From the cell containing the given text, extract its center point as (x, y) coordinate. 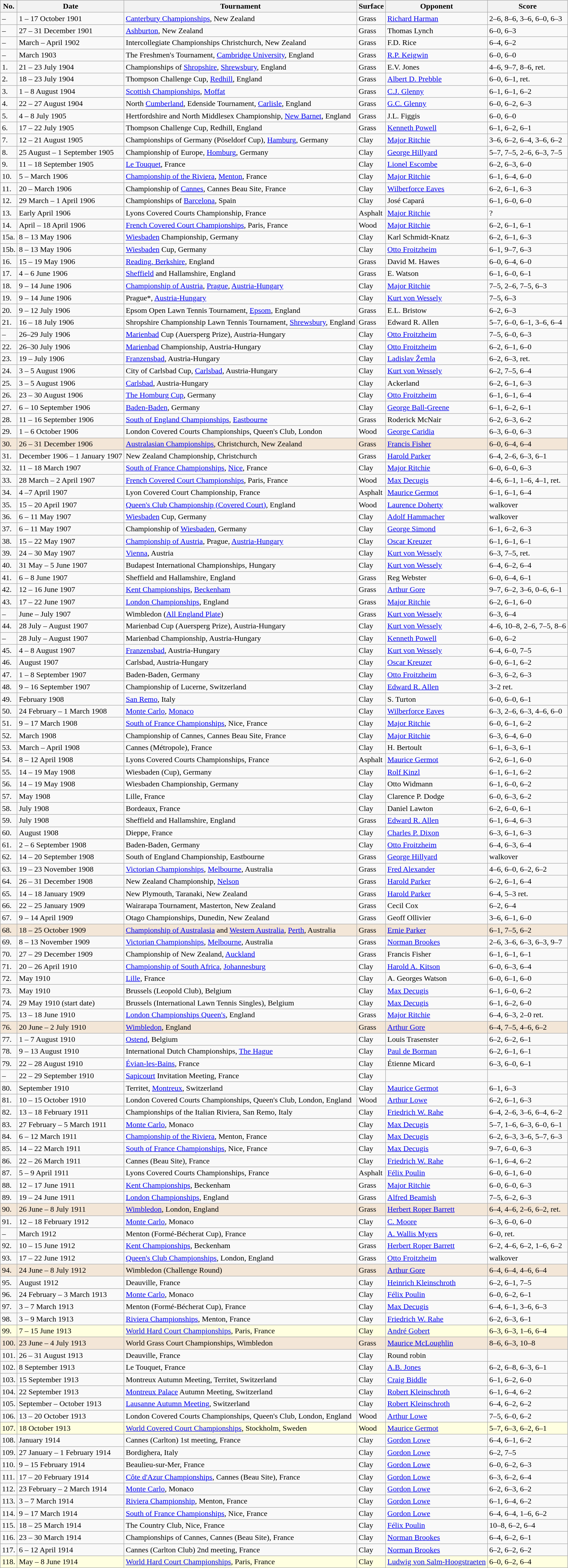
Queen's Club Championships, London, England (240, 1258)
Championship of South Africa, Johannesburg (240, 966)
Tournament (240, 6)
August 1908 (71, 833)
Daniel Lawton (436, 808)
4 – 8 August 1907 (71, 650)
20 June – 2 July 1910 (71, 1027)
George Simond (436, 529)
Rolf Kinzl (436, 772)
73. (9, 991)
22 – 28 August 1910 (71, 1064)
10. (9, 177)
83. (9, 1124)
100. (9, 1343)
10–8, 6–2, 6–4 (528, 1526)
46. (9, 663)
26 – 31 August 1913 (71, 1355)
87. (9, 1173)
6–4, 2–6, 6–3, 6–1 (528, 456)
93. (9, 1258)
65. (9, 893)
24 February – 1 March 1908 (71, 711)
6–1, 9–7, 6–3 (528, 249)
5–7, 6–0, 6–1, 3–6, 6–4 (528, 322)
13. (9, 213)
91. (9, 1222)
7–5, 6–0, 6–3 (528, 334)
Ostend, Belgium (240, 1039)
6–3, 6–2, 6–3 (528, 675)
6–3, 6–0, 6–1 (528, 1064)
J.L. Figgis (436, 116)
4 –7 April 1907 (71, 492)
4–6, 6–0, 6–2, 6–2 (528, 869)
January 1914 (71, 1440)
7. (9, 140)
Cecil Cox (436, 905)
Wimbledon (Challenge Round) (240, 1270)
29. (9, 432)
48. (9, 687)
17 – 22 June 1912 (71, 1258)
2–6, 3–6, 6–3, 6–3, 9–7 (528, 942)
6. (9, 128)
17 – 22 July 1905 (71, 128)
80. (9, 1088)
15 – 20 April 1907 (71, 504)
6–1, 7–5, 6–2 (528, 930)
Otago Championships, Dunedin, New Zealand (240, 918)
29 March – 1 April 1906 (71, 201)
6–1, 6–2, 6–3 (528, 529)
21. (9, 322)
Montreux Palace Autumn Meeting, Switzerland (240, 1392)
6–4, 6–1, 3–6, 6–3 (528, 1307)
Prague*, Austria-Hungary (240, 298)
6–0, 6–3 (528, 31)
4–6, 9–7, 8–6, ret. (528, 67)
49. (9, 699)
6–0, 6–4, 6–0 (528, 261)
3–6, 6–1, 6–0 (528, 918)
6–2, 6–2, 6–2 (528, 1550)
14 – 18 January 1909 (71, 893)
Budapest International Championships, Hungary (240, 565)
6 – 8 June 1907 (71, 578)
Richard Harman (436, 19)
1 – 7 August 1910 (71, 1039)
Sapicourt Invitation Meeting, France (240, 1076)
6–3, 6–2, 6–4 (528, 1477)
27 February – 5 March 1911 (71, 1124)
6–4, 6–2 (528, 43)
London Covered Courts Championships, Queen's Club, London (240, 432)
February 1908 (71, 699)
38. (9, 541)
69. (9, 942)
6–4, 6–2, 6–4 (528, 565)
12. (9, 201)
15 – 19 May 1906 (71, 261)
6–3, 6–4, 6–0 (528, 735)
16. (9, 261)
9 – 17 March 1908 (71, 723)
May 1908 (71, 796)
5–7, 1–6, 6–3, 6–0, 6–1 (528, 1124)
5 – March 1906 (71, 177)
94. (9, 1270)
86. (9, 1161)
79. (9, 1064)
Geoff Ollivier (436, 918)
3–6, 6–2, 6–4, 3–6, 6–2 (528, 140)
August 1912 (71, 1282)
March – April 1908 (71, 748)
30. (9, 444)
Lyons Covered Courts Championship, France (240, 213)
68. (9, 930)
98. (9, 1319)
104. (9, 1392)
Wairarapa Tournament, Masterton, New Zealand (240, 905)
17 – 22 June 1907 (71, 602)
64. (9, 881)
26. (9, 395)
8 – 13 November 1909 (71, 942)
9 – 17 March 1914 (71, 1513)
9. (9, 164)
99. (9, 1331)
6–2, 7–5, 6–4 (528, 371)
26 June – 8 July 1911 (71, 1209)
3 – 9 March 1913 (71, 1319)
6–4, 6–2, 6–2 (528, 1404)
39. (9, 553)
6–4, 5–3 ret. (528, 893)
6–4, 2–6, 3–6, 6–4, 6–2 (528, 1112)
5. (9, 116)
9–7, 6–2, 3–6, 0–6, 6–1 (528, 590)
6 – 12 April 1914 (71, 1550)
Surface (371, 6)
George Ball-Greene (436, 407)
7–5, 6–0, 6–2 (528, 1416)
E.V. Jones (436, 67)
A. Wallis Myers (436, 1234)
Round robin (436, 1355)
18 – 25 October 1909 (71, 930)
April – 18 April 1906 (71, 225)
Ladislav Žemla (436, 359)
The Homburg Cup, Germany (240, 395)
4. (9, 103)
82. (9, 1112)
101. (9, 1355)
92. (9, 1246)
Maurice McLoughlin (436, 1343)
6–2, 4–6, 6–2, 1–6, 6–2 (528, 1246)
8 – 12 April 1908 (71, 760)
6–4, 6–3, 6–4 (528, 845)
71. (9, 966)
San Remo, Italy (240, 699)
75. (9, 1015)
107. (9, 1428)
5–7, 6–3, 6–2, 6–1 (528, 1428)
Paul de Borman (436, 1051)
15a. (9, 237)
22 – 29 September 1910 (71, 1076)
Brussels (Leopold Club), Belgium (240, 991)
9 – 16 September 1907 (71, 687)
6–0, 6–3, 6–4 (528, 966)
Canterbury Championships, New Zealand (240, 19)
56. (9, 784)
95. (9, 1282)
23 February – 2 March 1914 (71, 1489)
Wiesbaden (Cup), Germany (240, 772)
12 – 21 August 1905 (71, 140)
Clarence P. Dodge (436, 796)
67. (9, 918)
Vienna, Austria (240, 553)
17. (9, 274)
Cannes (Carlton) 1st meeting, France (240, 1440)
2–6, 8–6, 3–6, 6–0, 6–3 (528, 19)
6–0, 6–2, 6–1 (528, 1294)
New Zealand Championship, Nelson (240, 881)
106. (9, 1416)
15b. (9, 249)
André Gobert (436, 1331)
Wimbledon (All England Plate) (240, 614)
85. (9, 1149)
28. (9, 420)
Charles P. Dixon (436, 833)
13 – 18 February 1911 (71, 1112)
Championship of Australasia and Western Australia, Perth, Australia (240, 930)
18 – 25 March 1914 (71, 1526)
13 – 20 October 1913 (71, 1416)
Lyon Covered Court Championship, France (240, 492)
Otto Widmann (436, 784)
96. (9, 1294)
E. Watson (436, 274)
26–29 July 1906 (71, 334)
40. (9, 565)
March 1912 (71, 1234)
March – April 1902 (71, 43)
Hertfordshire and North Middlesex Championship, New Barnet, England (240, 116)
111. (9, 1477)
London Championships Queen's, England (240, 1015)
C.J. Glenny (436, 91)
22 – 25 January 1909 (71, 905)
May – 8 June 1914 (71, 1562)
74. (9, 1003)
22. (9, 346)
6–3, 6–3, 1–6, 6–4 (528, 1331)
23 – 30 March 1914 (71, 1538)
Bordeaux, France (240, 808)
Ludwig von Salm-Hoogstraeten (436, 1562)
6–0, ret. (528, 1234)
R.P. Keigwin (436, 55)
6–1, 6–3 (528, 1088)
3. (9, 91)
? (528, 213)
116. (9, 1538)
4–6, 6–1, 1–6, 4–1, ret. (528, 480)
18 October 1913 (71, 1428)
No. (9, 6)
Championships of the Italian Riviera, San Remo, Italy (240, 1112)
Wimbledon, London, England (240, 1209)
World Covered Court Championships, Stockholm, Sweden (240, 1428)
25. (9, 383)
6–1, 6–0, 6–0 (528, 201)
25 August – 1 September 1905 (71, 152)
36. (9, 517)
114. (9, 1513)
Queen's Club Championship (Covered Court), England (240, 504)
9 – 13 August 1910 (71, 1051)
19. (9, 298)
City of Carlsbad Cup, Carlsbad, Austria-Hungary (240, 371)
6–2, 6–3, ret. (528, 359)
South of England Championships, Eastbourne (240, 420)
41. (9, 578)
84. (9, 1137)
6–2, 6–3, 6–0 (528, 164)
6–0, 6–0, 6–1 (528, 699)
9 – 15 February 1914 (71, 1465)
6–2, 6–0, 6–1 (528, 808)
George Caridia (436, 432)
6–0, 6–4, 6–1 (528, 578)
6–3, 7–5, ret. (528, 553)
11 – 18 March 1907 (71, 468)
Shropshire Championship Lawn Tennis Tournament, Shrewsbury, England (240, 322)
S. Turton (436, 699)
Étienne Micard (436, 1064)
Brussels (International Lawn Tennis Singles), Belgium (240, 1003)
6 – 10 September 1906 (71, 407)
Date (71, 6)
6–2, 6–3, 6–1 (528, 1319)
26 – 31 December 1906 (71, 444)
Lionel Escombe (436, 164)
6–2, 6–2, 6–1 (528, 1039)
50. (9, 711)
35. (9, 504)
Wimbledon, England (240, 1027)
6–4, 4–6, 2–6, 6–2, ret. (528, 1209)
18. (9, 286)
105. (9, 1404)
6–0, 6–2 (528, 638)
19 – July 1906 (71, 359)
1 – 8 August 1904 (71, 91)
March 1908 (71, 735)
19 – 23 November 1908 (71, 869)
26–30 July 1906 (71, 346)
6–0, 6–2, 6–4 (528, 1562)
8 September 1913 (71, 1367)
Harold A. Kitson (436, 966)
6–3, 6–0, 6–3 (528, 432)
4 – 6 June 1906 (71, 274)
13 – 18 June 1910 (71, 1015)
Early April 1906 (71, 213)
1 – 6 October 1906 (71, 432)
62. (9, 857)
27 – 31 December 1901 (71, 31)
6–3, 6–1, 6–3 (528, 833)
5–7, 7–5, 2–6, 6–3, 7–5 (528, 152)
66. (9, 905)
9–7, 6–0, 6–3 (528, 1149)
10 – 15 June 1912 (71, 1246)
Craig Biddle (436, 1380)
33. (9, 480)
Heinrich Kleinschroth (436, 1282)
3 – 7 March 1913 (71, 1307)
58. (9, 808)
F.D. Rice (436, 43)
8. (9, 152)
89. (9, 1197)
4–6, 10–8, 2–6, 7–5, 8–6 (528, 626)
6–4, 6–2, 6–1 (528, 1538)
7–5, 6–2, 6–3 (528, 1197)
March 1903 (71, 55)
Riviera Championship, Menton, France (240, 1501)
28 March – 2 April 1907 (71, 480)
International Dutch Championships, The Hague (240, 1051)
September 1910 (71, 1088)
G.C. Glenny (436, 103)
3–2 ret. (528, 687)
14. (9, 225)
6–3, 2–6, 6–3, 4–6, 6–0 (528, 711)
Australasian Championships, Christchurch, New Zealand (240, 444)
15 September 1913 (71, 1380)
Territet, Montreux, Switzerland (240, 1088)
H. Bertoult (436, 748)
118. (9, 1562)
81. (9, 1100)
57. (9, 796)
6–0, 6–3, 6–2 (528, 796)
6–1, 6–0, 6–1 (528, 274)
22 – 26 March 1911 (71, 1161)
12 – 16 June 1907 (71, 590)
18 – 23 July 1904 (71, 79)
6–4, 6–1, 6–2 (528, 1440)
22 – 27 August 1904 (71, 103)
24 February – 3 March 1913 (71, 1294)
6–4, 7–5, 4–6, 6–2 (528, 1027)
19 – 24 June 1911 (71, 1197)
42. (9, 590)
6–2, 6–1, 6–4 (528, 881)
Championships of Cannes, Cannes (Beau Site), France (240, 1538)
Cannes (Beau Site), France (240, 1161)
31 May – 5 June 1907 (71, 565)
97. (9, 1307)
23. (9, 359)
Riviera Championships, Menton, France (240, 1319)
Côte d'Azur Championships, Cannes (Beau Site), France (240, 1477)
78. (9, 1051)
23 June – 4 July 1913 (71, 1343)
6–1, 6–4, 6–3 (528, 821)
11 – 16 September 1906 (71, 420)
24 June – 8 July 1912 (71, 1270)
54. (9, 760)
23 – 30 August 1906 (71, 395)
103. (9, 1380)
76. (9, 1027)
Championships of Shropshire, Shrewsbury, England (240, 67)
6–4, 6–4, 1–6, 6–2 (528, 1513)
6–4, 6–4, 4–6, 6–4 (528, 1270)
Beaulieu-sur-Mer, France (240, 1465)
Karl Schmidt-Knatz (436, 237)
115. (9, 1526)
20 – 26 April 1910 (71, 966)
3 – 7 March 1914 (71, 1501)
2 – 6 September 1908 (71, 845)
112. (9, 1489)
63. (9, 869)
6–4, 6–0, 7–5 (528, 650)
11. (9, 189)
Opponent (436, 6)
A. Georges Watson (436, 979)
110. (9, 1465)
September – October 1913 (71, 1404)
51. (9, 723)
61. (9, 845)
27 – 29 December 1909 (71, 954)
Évian-les-Bains, France (240, 1064)
34. (9, 492)
Reg Webster (436, 578)
117. (9, 1550)
47. (9, 675)
52. (9, 735)
2. (9, 79)
Cannes (Carlton Club) 2nd meeting, France (240, 1550)
29 May 1910 (start date) (71, 1003)
C. Moore (436, 1222)
108. (9, 1440)
Ashburton, New Zealand (240, 31)
Intercollegiate Championships Christchurch, New Zealand (240, 43)
12 – 17 June 1911 (71, 1185)
32. (9, 468)
24 – 30 May 1907 (71, 553)
6–4, 6–3, 2–0 ret. (528, 1015)
6–1, 6–3, 6–1 (528, 748)
Thomas Lynch (436, 31)
South of England Championship, Eastbourne (240, 857)
A.B. Jones (436, 1367)
59. (9, 821)
53. (9, 748)
Roderick McNair (436, 420)
70. (9, 954)
60. (9, 833)
6–2, 6–3, 3–6, 5–7, 6–3 (528, 1137)
World Grass Court Championships, Wimbledon (240, 1343)
New Plymouth, Taranaki, New Zealand (240, 893)
Alfred Beamish (436, 1197)
Scottish Championships, Moffat (240, 91)
Dieppe, France (240, 833)
15 – 22 May 1907 (71, 541)
1 – 8 September 1907 (71, 675)
4 – 8 July 1905 (71, 116)
14 – 20 September 1908 (71, 857)
6–2, 7–5 (528, 1452)
31. (9, 456)
6–2, 6–1, 7–5 (528, 1282)
Championships of Barcelona, Spain (240, 201)
17 – 20 February 1914 (71, 1477)
21 – 23 July 1904 (71, 67)
6–0, 6–1, ret. (528, 79)
Championship of Europe, Homburg, Germany (240, 152)
9 – 12 July 1906 (71, 310)
José Capará (436, 201)
27. (9, 407)
Championship of Lucerne, Switzerland (240, 687)
77. (9, 1039)
North Cumberland, Edenside Tournament, Carlisle, England (240, 103)
43. (9, 602)
Score (528, 6)
27 January – 1 February 1914 (71, 1452)
David M. Hawes (436, 261)
109. (9, 1452)
Louis Trasenster (436, 1039)
5 – 9 April 1911 (71, 1173)
6 – 12 March 1911 (71, 1137)
6–2, 6–3 (528, 310)
8–6, 6–3, 10–8 (528, 1343)
New Zealand Championship, Christchurch (240, 456)
Championship of Wiesbaden, Germany (240, 529)
6–2, 6–4 (528, 905)
Epsom Open Lawn Tennis Tournament, Epsom, England (240, 310)
Montreux Autumn Meeting, Territet, Switzerland (240, 1380)
6–3, 6–0, 6–0 (528, 1222)
102. (9, 1367)
1. (9, 67)
6–0, 6–4, 6–4 (528, 444)
Lausanne Autumn Meeting, Switzerland (240, 1404)
88. (9, 1185)
7–5, 2–6, 7–5, 6–3 (528, 286)
90. (9, 1209)
Ackerland (436, 383)
55. (9, 772)
June – July 1907 (71, 614)
Adolf Hammacher (436, 517)
6–2, 6–8, 6–3, 6–1 (528, 1367)
22 September 1913 (71, 1392)
72. (9, 979)
Laurence Doherty (436, 504)
Reading, Berkshire, England (240, 261)
10 – 15 October 1910 (71, 1100)
Bordighera, Italy (240, 1452)
11 – 18 September 1905 (71, 164)
6–3, 6–4 (528, 614)
Ernie Parker (436, 930)
6–1, 6–4, 6–0 (528, 177)
7 – 15 June 1913 (71, 1331)
1 – 17 October 1901 (71, 19)
24. (9, 371)
44. (9, 626)
20. (9, 310)
37. (9, 529)
16 – 18 July 1906 (71, 322)
The Freshmen's Tournament, Cambridge University, England (240, 55)
45. (9, 650)
Championships of Germany (Pöseldorf Cup), Hamburg, Germany (240, 140)
7–5, 6–3 (528, 298)
26 – 31 December 1908 (71, 881)
The Country Club, Nice, France (240, 1526)
14 – 22 March 1911 (71, 1149)
9 – 14 April 1909 (71, 918)
August 1907 (71, 663)
Championship of New Zealand, Auckland (240, 954)
Albert D. Prebble (436, 79)
E.L. Bristow (436, 310)
113. (9, 1501)
December 1906 – 1 January 1907 (71, 456)
20 – March 1906 (71, 189)
12 – 18 February 1912 (71, 1222)
Cannes (Métropole), France (240, 748)
Fred Alexander (436, 869)
